Scan for the cell matching the given text and deliver its [X, Y] coordinate at center. 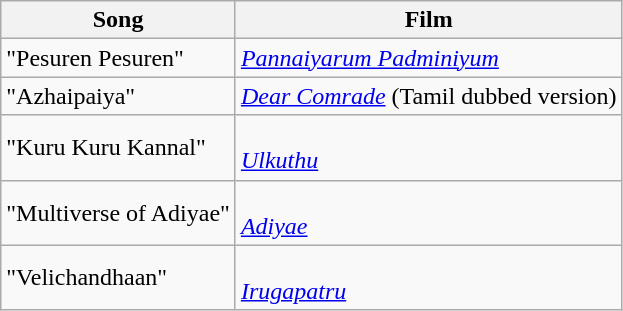
"Pesuren Pesuren" [118, 58]
"Azhaipaiya" [118, 96]
"Multiverse of Adiyae" [118, 212]
Irugapatru [428, 278]
Ulkuthu [428, 148]
"Kuru Kuru Kannal" [118, 148]
Pannaiyarum Padminiyum [428, 58]
"Velichandhaan" [118, 278]
Song [118, 20]
Dear Comrade (Tamil dubbed version) [428, 96]
Adiyae [428, 212]
Film [428, 20]
